Provide the [X, Y] coordinate of the cell's center where the given text is located.  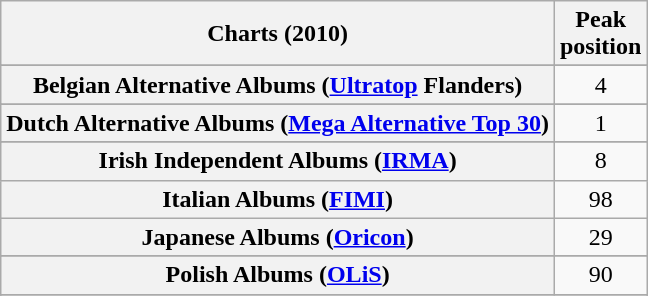
Polish Albums (OLiS) [278, 275]
90 [600, 275]
Charts (2010) [278, 34]
4 [600, 85]
Peakposition [600, 34]
Dutch Alternative Albums (Mega Alternative Top 30) [278, 123]
Belgian Alternative Albums (Ultratop Flanders) [278, 85]
8 [600, 161]
98 [600, 199]
1 [600, 123]
Irish Independent Albums (IRMA) [278, 161]
Italian Albums (FIMI) [278, 199]
29 [600, 237]
Japanese Albums (Oricon) [278, 237]
